Search for the cell housing the specified text and yield its [X, Y] center coordinate. 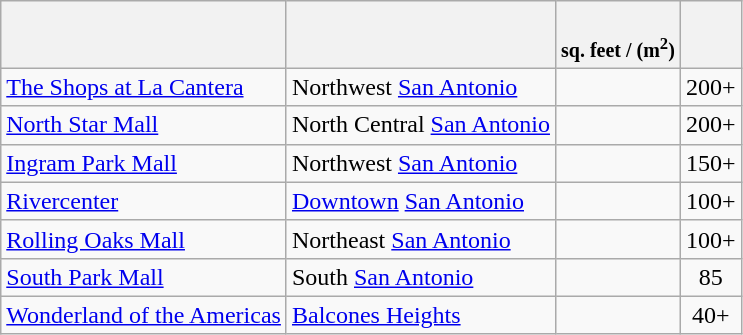
North Central San Antonio [420, 125]
North Star Mall [144, 125]
South San Antonio [420, 277]
Ingram Park Mall [144, 163]
Northeast San Antonio [420, 239]
Rivercenter [144, 201]
Rolling Oaks Mall [144, 239]
Downtown San Antonio [420, 201]
40+ [710, 315]
South Park Mall [144, 277]
The Shops at La Cantera [144, 87]
Wonderland of the Americas [144, 315]
85 [710, 277]
150+ [710, 163]
sq. feet / (m2) [618, 34]
Balcones Heights [420, 315]
